Pinpoint the cell where the given text exists, returning its [X, Y] midpoint coordinate. 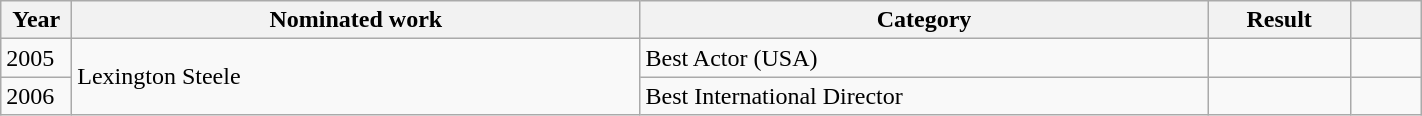
Lexington Steele [356, 77]
2006 [36, 96]
Best International Director [924, 96]
Result [1279, 20]
Year [36, 20]
Nominated work [356, 20]
Category [924, 20]
Best Actor (USA) [924, 58]
2005 [36, 58]
